Pinpoint the cell where the given text exists, returning its (x, y) midpoint coordinate. 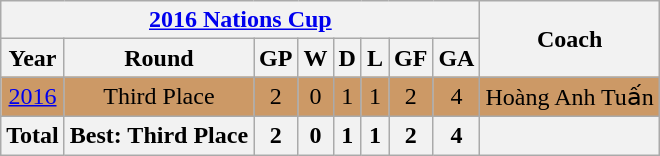
W (316, 58)
D (347, 58)
Total (33, 135)
GP (276, 58)
Hoàng Anh Tuấn (570, 97)
2016 (33, 97)
Best: Third Place (158, 135)
Year (33, 58)
L (374, 58)
Coach (570, 39)
GA (456, 58)
Round (158, 58)
2016 Nations Cup (240, 20)
GF (410, 58)
Third Place (158, 97)
